Extract the (X, Y) coordinate from the center of the cell holding the provided text.  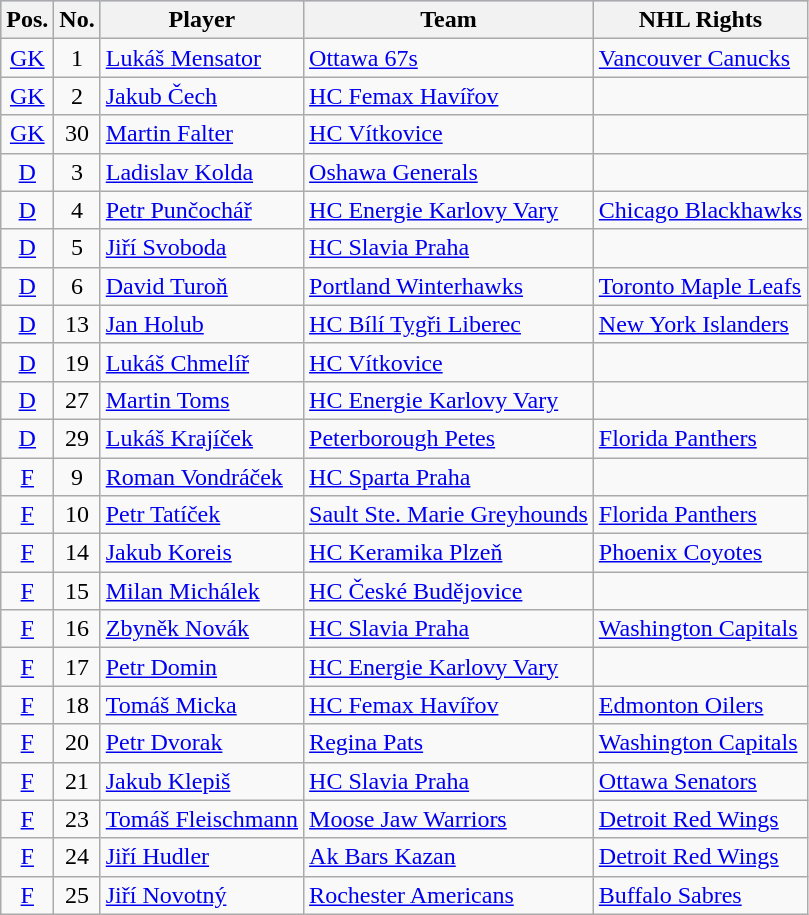
Jakub Koreis (202, 553)
Jan Holub (202, 324)
Buffalo Sabres (700, 895)
New York Islanders (700, 324)
Vancouver Canucks (700, 58)
Lukáš Krajíček (202, 438)
14 (77, 553)
Roman Vondráček (202, 477)
Chicago Blackhawks (700, 210)
16 (77, 629)
Petr Dvorak (202, 743)
Jakub Čech (202, 96)
17 (77, 667)
1 (77, 58)
Ladislav Kolda (202, 172)
Ak Bars Kazan (449, 857)
Lukáš Chmelíř (202, 362)
4 (77, 210)
Oshawa Generals (449, 172)
19 (77, 362)
Ottawa 67s (449, 58)
27 (77, 400)
24 (77, 857)
Moose Jaw Warriors (449, 819)
HC Keramika Plzeň (449, 553)
10 (77, 515)
18 (77, 705)
Regina Pats (449, 743)
Jiří Hudler (202, 857)
David Turoň (202, 286)
Peterborough Petes (449, 438)
Rochester Americans (449, 895)
Lukáš Mensator (202, 58)
Milan Michálek (202, 591)
Martin Falter (202, 134)
Pos. (28, 20)
Toronto Maple Leafs (700, 286)
Jiří Svoboda (202, 248)
Phoenix Coyotes (700, 553)
HC České Budějovice (449, 591)
Sault Ste. Marie Greyhounds (449, 515)
Edmonton Oilers (700, 705)
Martin Toms (202, 400)
Ottawa Senators (700, 781)
Petr Punčochář (202, 210)
Portland Winterhawks (449, 286)
HC Bílí Tygři Liberec (449, 324)
Player (202, 20)
9 (77, 477)
NHL Rights (700, 20)
Petr Tatíček (202, 515)
3 (77, 172)
Petr Domin (202, 667)
No. (77, 20)
6 (77, 286)
Tomáš Micka (202, 705)
25 (77, 895)
13 (77, 324)
2 (77, 96)
HC Sparta Praha (449, 477)
Jiří Novotný (202, 895)
5 (77, 248)
30 (77, 134)
23 (77, 819)
Jakub Klepiš (202, 781)
15 (77, 591)
Team (449, 20)
29 (77, 438)
21 (77, 781)
20 (77, 743)
Tomáš Fleischmann (202, 819)
Zbyněk Novák (202, 629)
